Extract the [X, Y] coordinate from the center of the cell holding the provided text.  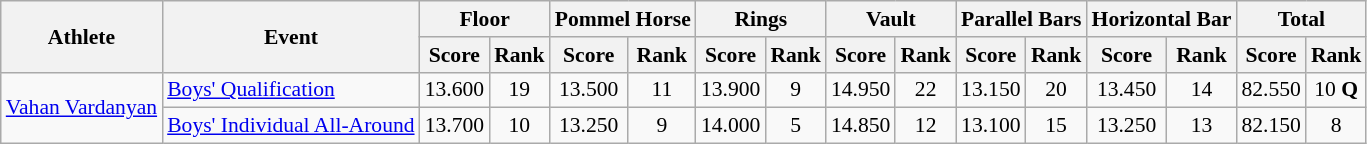
10 Q [1336, 90]
10 [520, 126]
20 [1056, 90]
22 [926, 90]
14.850 [860, 126]
13.700 [454, 126]
82.150 [1270, 126]
13 [1202, 126]
13.500 [589, 90]
Pommel Horse [623, 19]
Parallel Bars [1022, 19]
11 [662, 90]
Rings [761, 19]
13.100 [991, 126]
13.900 [730, 90]
Vahan Vardanyan [82, 108]
8 [1336, 126]
Athlete [82, 36]
13.600 [454, 90]
13.450 [1127, 90]
82.550 [1270, 90]
15 [1056, 126]
Total [1301, 19]
14.000 [730, 126]
19 [520, 90]
Horizontal Bar [1162, 19]
12 [926, 126]
Boys' Individual All-Around [290, 126]
5 [796, 126]
14.950 [860, 90]
Floor [485, 19]
Boys' Qualification [290, 90]
13.150 [991, 90]
Vault [891, 19]
14 [1202, 90]
Event [290, 36]
